Provide the (X, Y) coordinate of the cell's center where the given text is located.  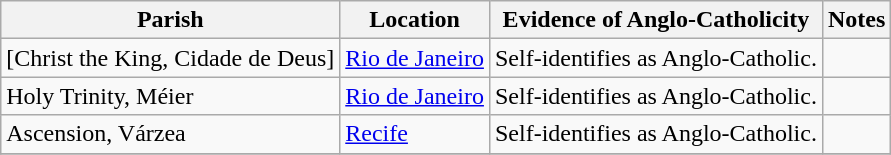
Evidence of Anglo-Catholicity (656, 20)
Recife (415, 134)
Ascension, Várzea (170, 134)
Holy Trinity, Méier (170, 96)
Parish (170, 20)
Location (415, 20)
[Christ the King, Cidade de Deus] (170, 58)
Notes (856, 20)
